Search for the cell housing the specified text and yield its [X, Y] center coordinate. 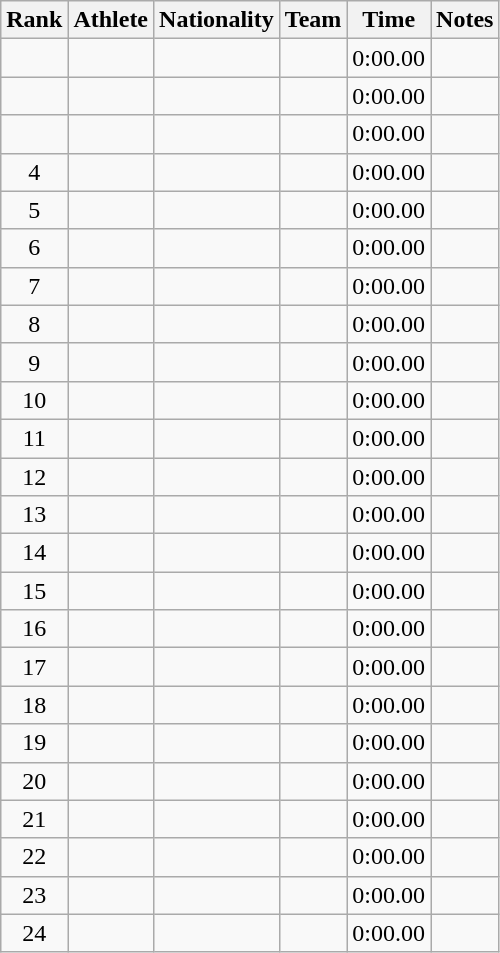
Athlete [111, 20]
8 [34, 324]
14 [34, 553]
Notes [465, 20]
24 [34, 933]
5 [34, 210]
16 [34, 629]
11 [34, 438]
Rank [34, 20]
9 [34, 362]
15 [34, 591]
6 [34, 248]
13 [34, 515]
20 [34, 781]
Team [313, 20]
4 [34, 172]
21 [34, 819]
7 [34, 286]
18 [34, 705]
12 [34, 477]
22 [34, 857]
10 [34, 400]
17 [34, 667]
Time [389, 20]
Nationality [217, 20]
19 [34, 743]
23 [34, 895]
